Identify which cell holds the provided text, then report its [X, Y] central coordinate. 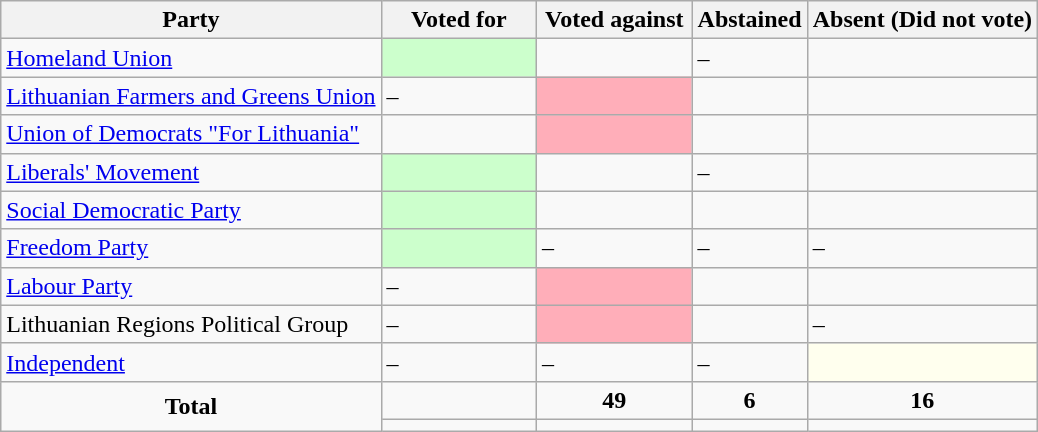
Social Democratic Party [191, 210]
49 [615, 400]
Party [191, 20]
Abstained [750, 20]
Voted for [459, 20]
Total [191, 406]
Union of Democrats "For Lithuania" [191, 134]
Voted against [615, 20]
Absent (Did not vote) [922, 20]
16 [922, 400]
Freedom Party [191, 248]
Independent [191, 362]
Labour Party [191, 286]
Liberals' Movement [191, 172]
Lithuanian Regions Political Group [191, 324]
Homeland Union [191, 58]
Lithuanian Farmers and Greens Union [191, 96]
6 [750, 400]
